Search for the cell housing the specified text and yield its [X, Y] center coordinate. 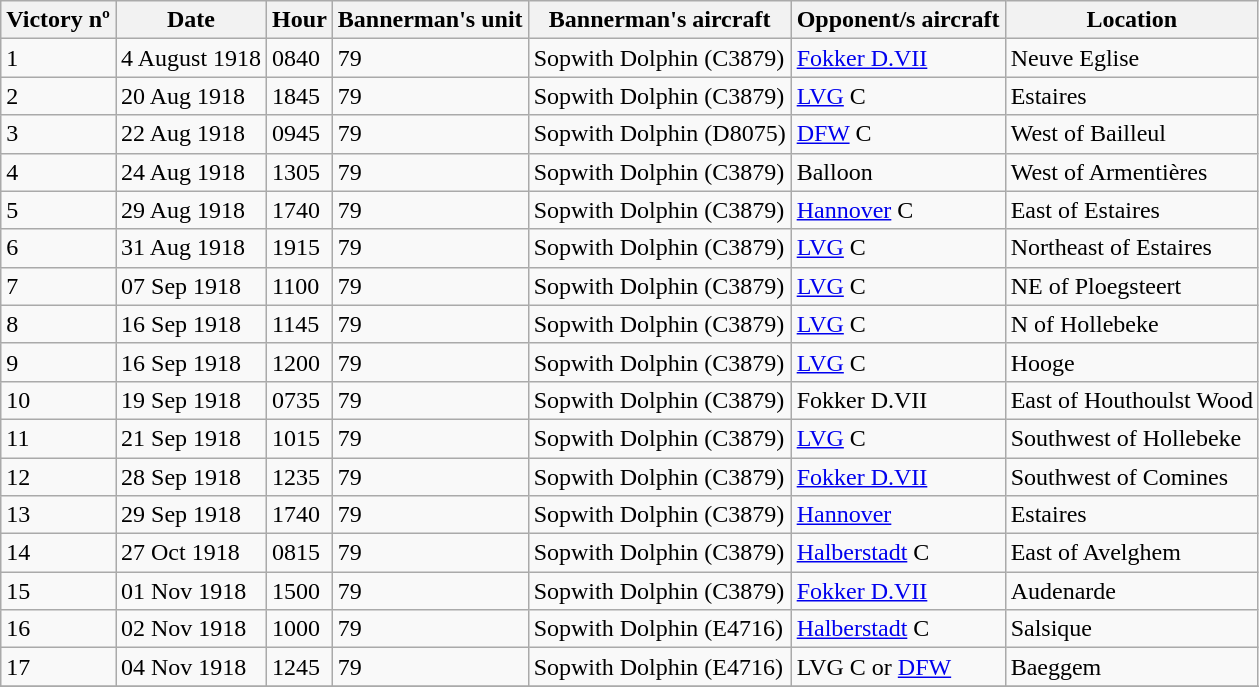
10 [58, 400]
28 Sep 1918 [192, 477]
5 [58, 210]
01 Nov 1918 [192, 591]
1015 [300, 438]
0735 [300, 400]
04 Nov 1918 [192, 667]
Northeast of Estaires [1132, 248]
4 August 1918 [192, 58]
12 [58, 477]
Baeggem [1132, 667]
14 [58, 553]
Location [1132, 20]
1235 [300, 477]
1500 [300, 591]
1915 [300, 248]
Southwest of Hollebeke [1132, 438]
West of Bailleul [1132, 134]
1305 [300, 172]
21 Sep 1918 [192, 438]
0945 [300, 134]
20 Aug 1918 [192, 96]
15 [58, 591]
6 [58, 248]
East of Avelghem [1132, 553]
Southwest of Comines [1132, 477]
24 Aug 1918 [192, 172]
Neuve Eglise [1132, 58]
Audenarde [1132, 591]
Hannover [898, 515]
Hooge [1132, 362]
West of Armentières [1132, 172]
07 Sep 1918 [192, 286]
1000 [300, 629]
19 Sep 1918 [192, 400]
East of Estaires [1132, 210]
1845 [300, 96]
Opponent/s aircraft [898, 20]
N of Hollebeke [1132, 324]
Hannover C [898, 210]
13 [58, 515]
16 [58, 629]
22 Aug 1918 [192, 134]
02 Nov 1918 [192, 629]
8 [58, 324]
27 Oct 1918 [192, 553]
9 [58, 362]
DFW C [898, 134]
1245 [300, 667]
NE of Ploegsteert [1132, 286]
1145 [300, 324]
0815 [300, 553]
Bannerman's aircraft [660, 20]
1100 [300, 286]
0840 [300, 58]
Bannerman's unit [430, 20]
29 Sep 1918 [192, 515]
Sopwith Dolphin (D8075) [660, 134]
Balloon [898, 172]
29 Aug 1918 [192, 210]
Hour [300, 20]
1200 [300, 362]
Date [192, 20]
Salsique [1132, 629]
East of Houthoulst Wood [1132, 400]
17 [58, 667]
LVG C or DFW [898, 667]
31 Aug 1918 [192, 248]
7 [58, 286]
3 [58, 134]
1 [58, 58]
4 [58, 172]
2 [58, 96]
11 [58, 438]
Victory nº [58, 20]
